Pinpoint the cell where the given text exists, returning its (X, Y) midpoint coordinate. 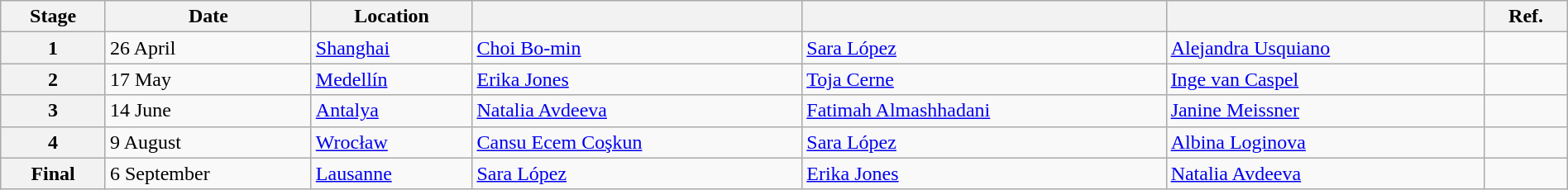
Choi Bo-min (637, 48)
Cansu Ecem Coşkun (637, 142)
Shanghai (392, 48)
Antalya (392, 111)
Fatimah Almashhadani (984, 111)
26 April (208, 48)
2 (53, 79)
9 August (208, 142)
Toja Cerne (984, 79)
Inge van Caspel (1325, 79)
Location (392, 17)
Albina Loginova (1325, 142)
Stage (53, 17)
Final (53, 173)
4 (53, 142)
6 September (208, 173)
17 May (208, 79)
14 June (208, 111)
Date (208, 17)
Alejandra Usquiano (1325, 48)
Ref. (1526, 17)
Janine Meissner (1325, 111)
Lausanne (392, 173)
1 (53, 48)
Medellín (392, 79)
Wrocław (392, 142)
3 (53, 111)
